From the cell containing the given text, extract its center point as [X, Y] coordinate. 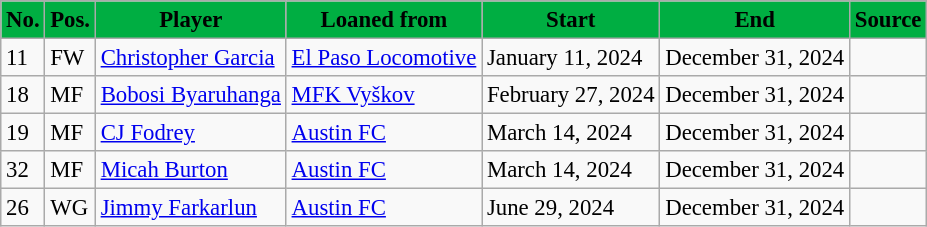
Start [571, 20]
19 [23, 133]
WG [70, 208]
11 [23, 58]
CJ Fodrey [190, 133]
Bobosi Byaruhanga [190, 95]
18 [23, 95]
No. [23, 20]
Jimmy Farkarlun [190, 208]
MFK Vyškov [384, 95]
26 [23, 208]
Player [190, 20]
Christopher Garcia [190, 58]
FW [70, 58]
End [755, 20]
Pos. [70, 20]
Source [888, 20]
June 29, 2024 [571, 208]
Micah Burton [190, 170]
32 [23, 170]
Loaned from [384, 20]
February 27, 2024 [571, 95]
January 11, 2024 [571, 58]
El Paso Locomotive [384, 58]
